Determine the (x, y) coordinate at the center of the cell enclosing the given text.  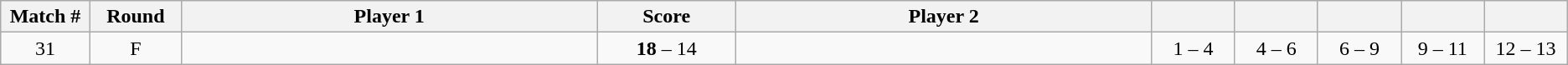
18 – 14 (667, 48)
F (136, 48)
12 – 13 (1526, 48)
1 – 4 (1193, 48)
Score (667, 17)
9 – 11 (1442, 48)
Match # (45, 17)
Player 2 (943, 17)
Player 1 (389, 17)
Round (136, 17)
31 (45, 48)
4 – 6 (1277, 48)
6 – 9 (1359, 48)
